Return (X, Y) of the center of cell containing provided text 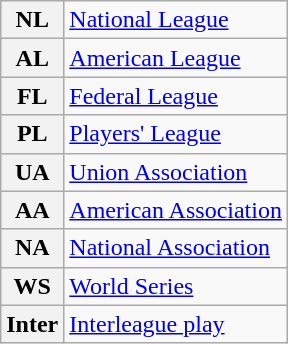
AA (32, 210)
NL (32, 20)
National League (176, 20)
Federal League (176, 96)
AL (32, 58)
UA (32, 172)
PL (32, 134)
NA (32, 248)
World Series (176, 286)
National Association (176, 248)
Interleague play (176, 324)
American League (176, 58)
Players' League (176, 134)
Union Association (176, 172)
American Association (176, 210)
WS (32, 286)
FL (32, 96)
Inter (32, 324)
